Pinpoint the cell where the given text exists, returning its [X, Y] midpoint coordinate. 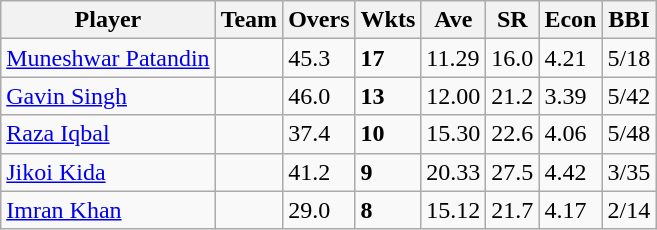
37.4 [319, 134]
Overs [319, 20]
45.3 [319, 58]
Gavin Singh [108, 96]
5/48 [629, 134]
10 [388, 134]
BBI [629, 20]
16.0 [512, 58]
15.12 [454, 210]
13 [388, 96]
5/18 [629, 58]
SR [512, 20]
Ave [454, 20]
5/42 [629, 96]
21.2 [512, 96]
Raza Iqbal [108, 134]
29.0 [319, 210]
3.39 [570, 96]
8 [388, 210]
22.6 [512, 134]
4.42 [570, 172]
Imran Khan [108, 210]
Econ [570, 20]
Jikoi Kida [108, 172]
27.5 [512, 172]
17 [388, 58]
4.17 [570, 210]
20.33 [454, 172]
9 [388, 172]
41.2 [319, 172]
4.21 [570, 58]
Player [108, 20]
2/14 [629, 210]
12.00 [454, 96]
Wkts [388, 20]
Muneshwar Patandin [108, 58]
46.0 [319, 96]
3/35 [629, 172]
11.29 [454, 58]
Team [249, 20]
21.7 [512, 210]
4.06 [570, 134]
15.30 [454, 134]
